From the cell containing the given text, extract its center point as [x, y] coordinate. 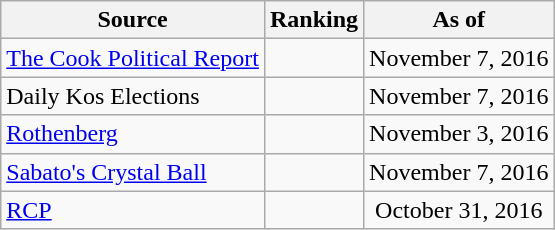
Sabato's Crystal Ball [133, 172]
Ranking [314, 20]
Daily Kos Elections [133, 96]
Rothenberg [133, 134]
As of [459, 20]
Source [133, 20]
November 3, 2016 [459, 134]
RCP [133, 210]
October 31, 2016 [459, 210]
The Cook Political Report [133, 58]
